For the text-containing cell, return its midpoint in (x, y) coordinate format. 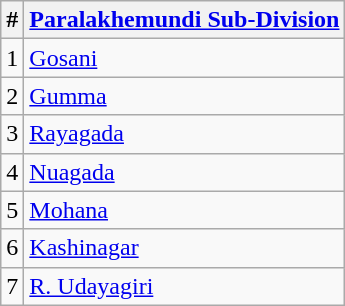
R. Udayagiri (184, 286)
Gumma (184, 96)
7 (12, 286)
Mohana (184, 210)
Nuagada (184, 172)
3 (12, 134)
4 (12, 172)
Paralakhemundi Sub-Division (184, 20)
Kashinagar (184, 248)
Rayagada (184, 134)
5 (12, 210)
6 (12, 248)
# (12, 20)
1 (12, 58)
2 (12, 96)
Gosani (184, 58)
